Find where the given text appears and provide that cell's center as [X, Y] coordinate. 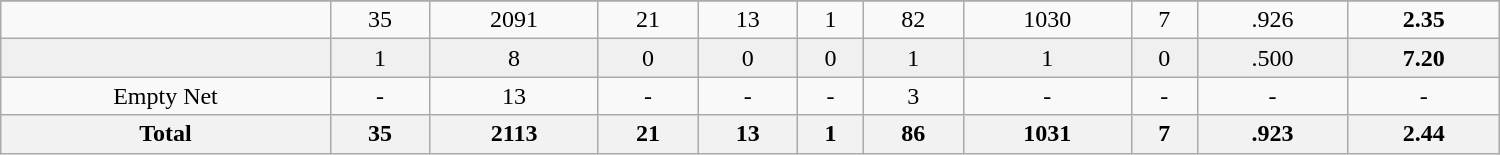
.923 [1272, 134]
.926 [1272, 20]
2.44 [1424, 134]
2113 [514, 134]
3 [913, 96]
Total [166, 134]
82 [913, 20]
2.35 [1424, 20]
7.20 [1424, 58]
1030 [1047, 20]
2091 [514, 20]
8 [514, 58]
.500 [1272, 58]
86 [913, 134]
1031 [1047, 134]
Empty Net [166, 96]
